Scan for the cell matching the given text and deliver its [x, y] coordinate at center. 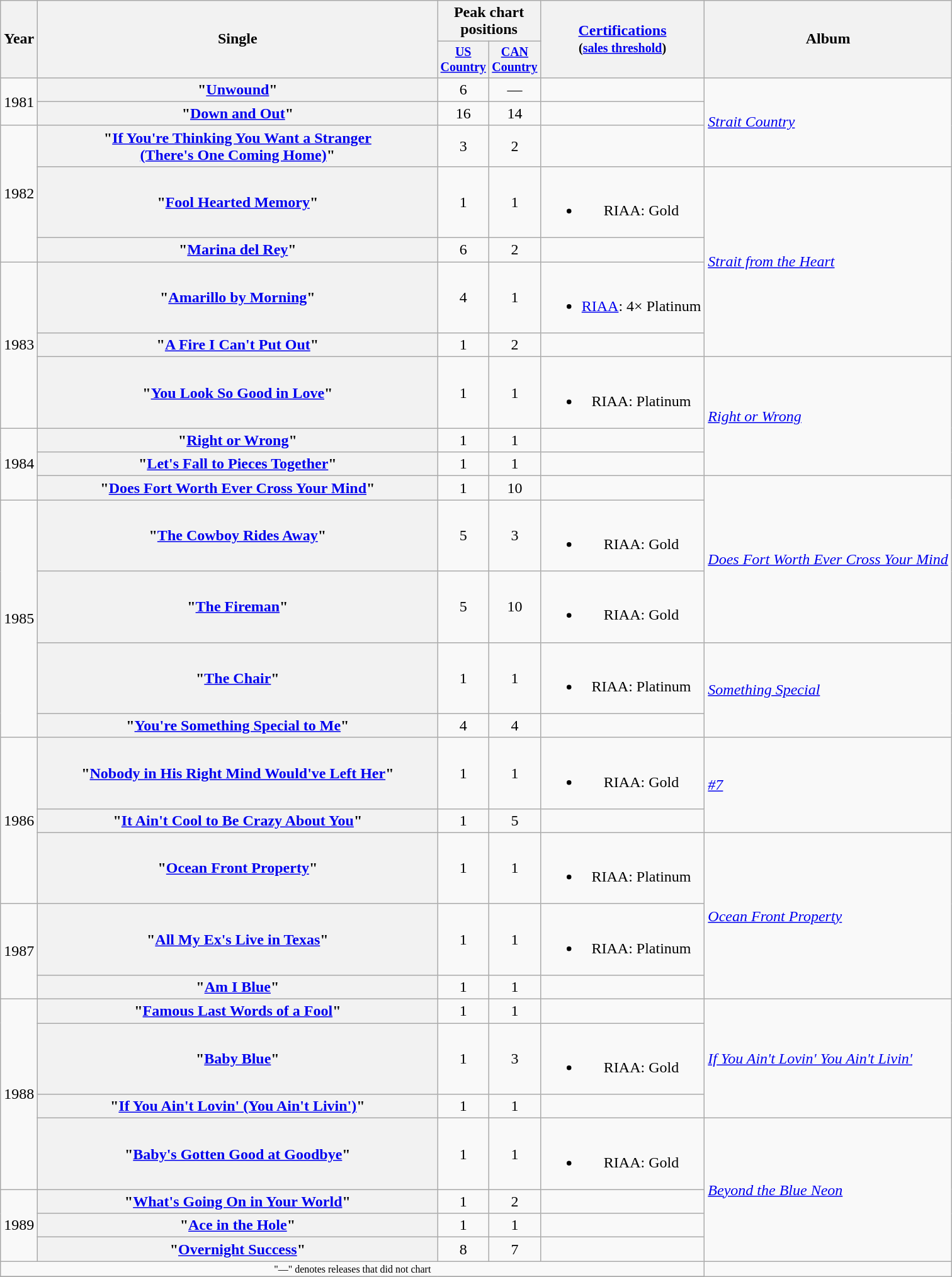
14 [515, 113]
"Famous Last Words of a Fool" [238, 1011]
1983 [19, 345]
Ocean Front Property [828, 916]
#7 [828, 785]
"Marina del Rey" [238, 250]
"The Cowboy Rides Away" [238, 535]
Certifications(sales threshold) [622, 39]
"All My Ex's Live in Texas" [238, 939]
"You're Something Special to Me" [238, 725]
Year [19, 39]
Single [238, 39]
1989 [19, 1225]
8 [463, 1249]
"Let's Fall to Pieces Together" [238, 464]
CAN Country [515, 59]
"Fool Hearted Memory" [238, 201]
Strait from the Heart [828, 261]
"A Fire I Can't Put Out" [238, 345]
1984 [19, 464]
Does Fort Worth Ever Cross Your Mind [828, 559]
1987 [19, 951]
"Unwound" [238, 89]
1981 [19, 101]
"It Ain't Cool to Be Crazy About You" [238, 820]
"Overnight Success" [238, 1249]
"Amarillo by Morning" [238, 297]
US Country [463, 59]
7 [515, 1249]
"—" denotes releases that did not chart [353, 1269]
1985 [19, 618]
"If You Ain't Lovin' (You Ain't Livin')" [238, 1106]
"Does Fort Worth Ever Cross Your Mind" [238, 488]
If You Ain't Lovin' You Ain't Livin' [828, 1059]
1982 [19, 193]
Beyond the Blue Neon [828, 1190]
"Right or Wrong" [238, 440]
RIAA: 4× Platinum [622, 297]
"What's Going On in Your World" [238, 1201]
Peak chartpositions [489, 21]
"Ace in the Hole" [238, 1225]
"Baby's Gotten Good at Goodbye" [238, 1154]
1988 [19, 1094]
Something Special [828, 690]
"The Fireman" [238, 607]
"Baby Blue" [238, 1059]
"You Look So Good in Love" [238, 393]
"Am I Blue" [238, 987]
"If You're Thinking You Want a Stranger(There's One Coming Home)" [238, 146]
"Down and Out" [238, 113]
— [515, 89]
16 [463, 113]
"The Chair" [238, 678]
"Nobody in His Right Mind Would've Left Her" [238, 773]
Album [828, 39]
Strait Country [828, 122]
"Ocean Front Property" [238, 868]
Right or Wrong [828, 417]
1986 [19, 820]
